Provide the (X, Y) coordinate of the cell's center where the given text is located.  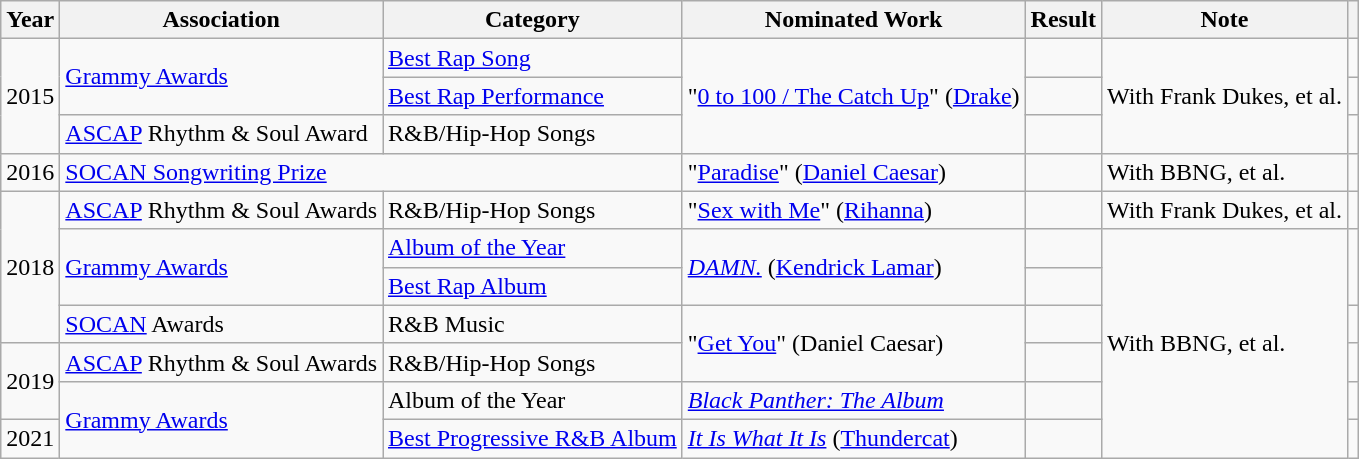
2015 (30, 96)
2016 (30, 172)
R&B Music (532, 324)
DAMN. (Kendrick Lamar) (854, 267)
2018 (30, 267)
ASCAP Rhythm & Soul Award (222, 134)
Category (532, 20)
"Sex with Me" (Rihanna) (854, 210)
Best Rap Performance (532, 96)
Black Panther: The Album (854, 400)
2019 (30, 381)
Best Progressive R&B Album (532, 438)
Best Rap Album (532, 286)
SOCAN Songwriting Prize (371, 172)
It Is What It Is (Thundercat) (854, 438)
2021 (30, 438)
Note (1224, 20)
"Get You" (Daniel Caesar) (854, 343)
Best Rap Song (532, 58)
Result (1063, 20)
Year (30, 20)
Association (222, 20)
"Paradise" (Daniel Caesar) (854, 172)
"0 to 100 / The Catch Up" (Drake) (854, 96)
SOCAN Awards (222, 324)
Nominated Work (854, 20)
